Find where the given text appears and provide that cell's center as (X, Y) coordinate. 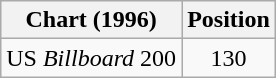
US Billboard 200 (92, 58)
Position (229, 20)
Chart (1996) (92, 20)
130 (229, 58)
